Provide the [x, y] coordinate of the cell's center where the given text is located.  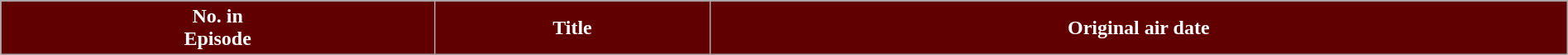
No. inEpisode [218, 28]
Title [572, 28]
Original air date [1138, 28]
